Find where the given text appears and provide that cell's center as [x, y] coordinate. 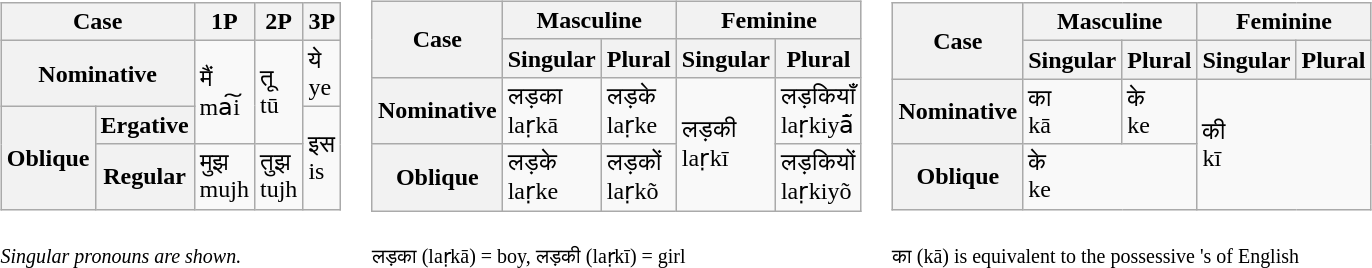
लड़कियोंlaṛkiyõ [818, 178]
Ergative [144, 125]
काkā [1072, 112]
मुझmujh [224, 176]
1P [224, 22]
लड़काlaṛkā [552, 110]
मैंma͠i [224, 92]
तुझtujh [278, 176]
लड़कोंlaṛkõ [638, 178]
लड़कियाँlaṛkiyā̃ [818, 110]
तूtū [278, 92]
लड़कीlaṛkī [726, 144]
3P [322, 22]
Regular [144, 176]
कीkī [1284, 144]
येye [322, 74]
2P [278, 22]
इसis [322, 158]
